Provide the [x, y] coordinate of the cell's center where the given text is located.  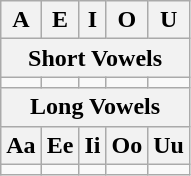
Long Vowels [96, 107]
Uu [169, 145]
Oo [127, 145]
U [169, 20]
Short Vowels [96, 58]
O [127, 20]
Ee [60, 145]
A [21, 20]
I [92, 20]
E [60, 20]
Aa [21, 145]
Ii [92, 145]
